Determine the [x, y] coordinate at the center of the cell enclosing the given text.  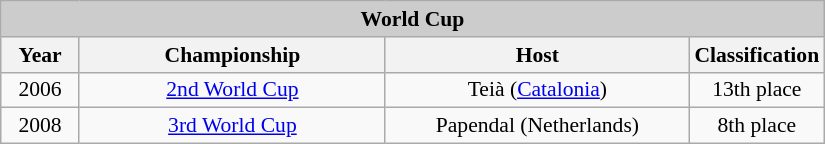
Championship [232, 55]
Year [40, 55]
Classification [756, 55]
3rd World Cup [232, 126]
Papendal (Netherlands) [537, 126]
2nd World Cup [232, 90]
Teià (Catalonia) [537, 90]
2006 [40, 90]
13th place [756, 90]
Host [537, 55]
8th place [756, 126]
2008 [40, 126]
World Cup [413, 19]
